Output the (X, Y) coordinate of the center of the cell containing the given text.  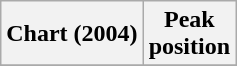
Peak position (189, 34)
Chart (2004) (72, 34)
